Provide the (X, Y) coordinate of the cell's center where the given text is located.  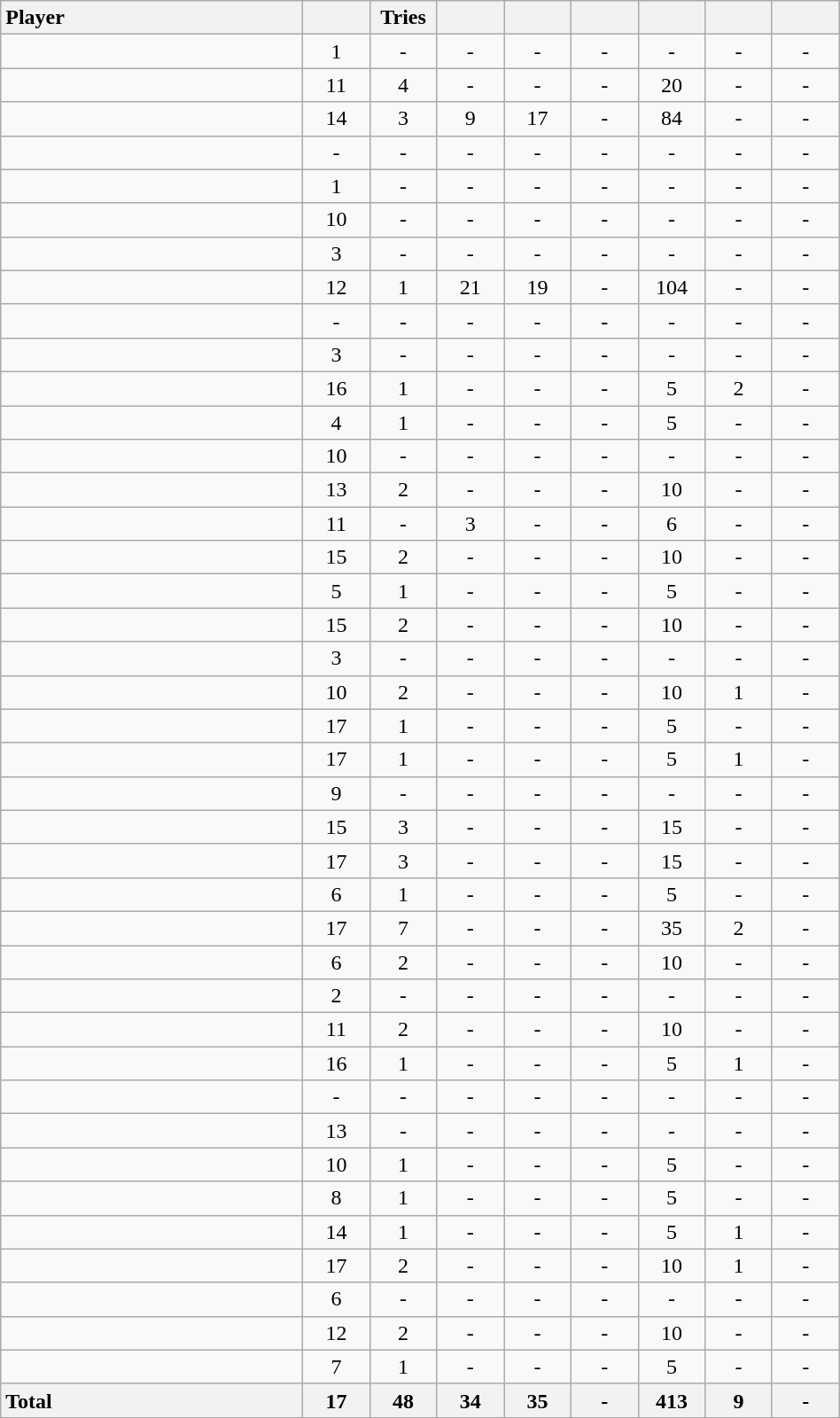
Total (152, 1400)
Tries (403, 18)
48 (403, 1400)
8 (337, 1198)
413 (672, 1400)
104 (672, 287)
19 (538, 287)
34 (471, 1400)
21 (471, 287)
20 (672, 85)
Player (152, 18)
84 (672, 119)
